Output the [x, y] coordinate of the center of the cell containing the given text.  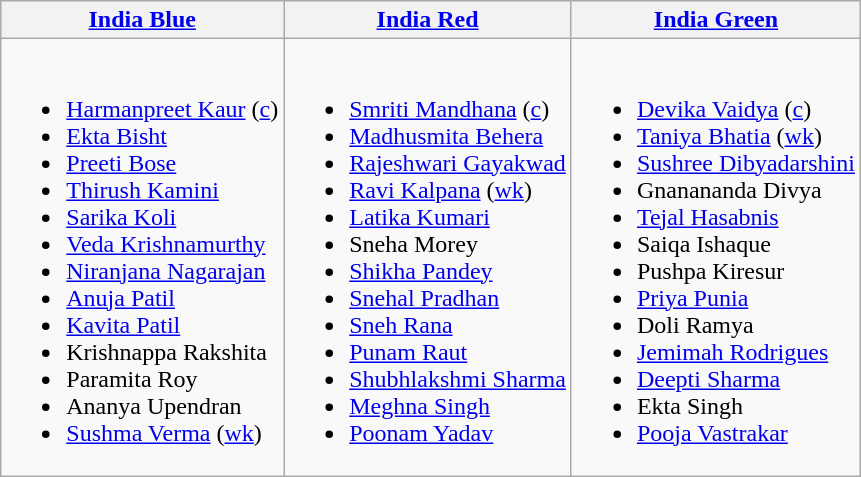
India Blue [142, 20]
India Green [716, 20]
India Red [428, 20]
